Pinpoint the cell where the given text exists, returning its [X, Y] midpoint coordinate. 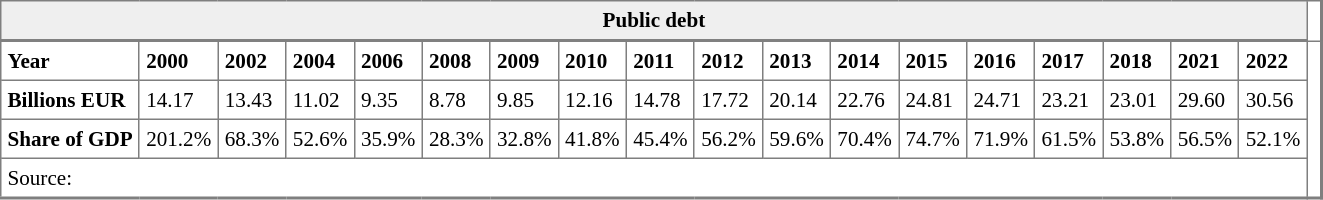
13.43 [252, 100]
24.71 [1001, 100]
14.78 [660, 100]
35.9% [388, 138]
56.5% [1205, 138]
8.78 [456, 100]
32.8% [524, 138]
2010 [592, 60]
Billions EUR [70, 100]
23.01 [1137, 100]
28.3% [456, 138]
2016 [1001, 60]
2008 [456, 60]
61.5% [1069, 138]
2002 [252, 60]
2011 [660, 60]
2012 [728, 60]
53.8% [1137, 138]
56.2% [728, 138]
12.16 [592, 100]
9.35 [388, 100]
30.56 [1273, 100]
74.7% [933, 138]
17.72 [728, 100]
2022 [1273, 60]
2017 [1069, 60]
2018 [1137, 60]
Year [70, 60]
41.8% [592, 138]
Source: [654, 178]
11.02 [320, 100]
2009 [524, 60]
24.81 [933, 100]
70.4% [865, 138]
9.85 [524, 100]
14.17 [178, 100]
201.2% [178, 138]
23.21 [1069, 100]
Public debt [654, 21]
2000 [178, 60]
45.4% [660, 138]
52.6% [320, 138]
68.3% [252, 138]
59.6% [797, 138]
2013 [797, 60]
2021 [1205, 60]
2014 [865, 60]
2015 [933, 60]
2006 [388, 60]
20.14 [797, 100]
Share of GDP [70, 138]
52.1% [1273, 138]
22.76 [865, 100]
2004 [320, 60]
71.9% [1001, 138]
29.60 [1205, 100]
